Scan for the cell matching the given text and deliver its (x, y) coordinate at center. 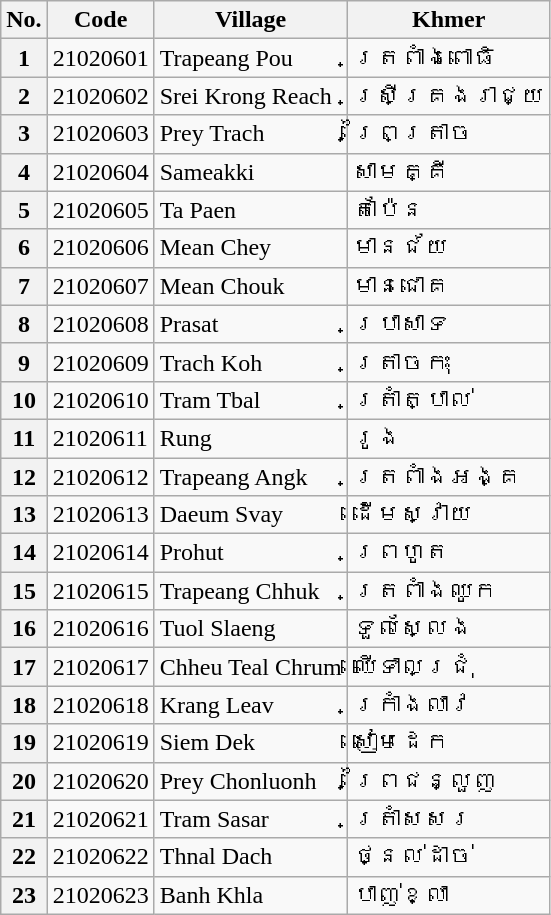
21020609 (100, 362)
ថ្នល់ដាច់ (448, 857)
ត្រពាំងអង្គ (448, 477)
21020615 (100, 591)
21020602 (100, 96)
Village (250, 20)
21020604 (100, 172)
5 (24, 210)
Daeum Svay (250, 515)
14 (24, 553)
21020605 (100, 210)
Code (100, 20)
21020619 (100, 743)
Prey Chonluonh (250, 781)
Trapeang Pou (250, 58)
សាមគ្គី (448, 172)
11 (24, 438)
ព្រៃត្រាច (448, 134)
Prey Trach (250, 134)
ប្រាសាទ (448, 324)
Tuol Slaeng (250, 629)
21020621 (100, 819)
Trach Koh (250, 362)
មានជ័យ (448, 248)
8 (24, 324)
21020616 (100, 629)
ព្រៃជន្លួញ (448, 781)
Tram Sasar (250, 819)
21 (24, 819)
ត្រពាំងពោធិ (448, 58)
Trapeang Angk (250, 477)
10 (24, 400)
Prohut (250, 553)
7 (24, 286)
Khmer (448, 20)
21020623 (100, 895)
16 (24, 629)
13 (24, 515)
1 (24, 58)
21020614 (100, 553)
Srei Krong Reach (250, 96)
2 (24, 96)
21020606 (100, 248)
Trapeang Chhuk (250, 591)
21020613 (100, 515)
15 (24, 591)
ឈើទាលជ្រុំ (448, 667)
ត្រាំត្បាល់ (448, 400)
21020610 (100, 400)
រូង (448, 438)
Ta Paen (250, 210)
18 (24, 705)
21020607 (100, 286)
បាញ់ខ្លា (448, 895)
21020618 (100, 705)
17 (24, 667)
21020611 (100, 438)
Tram Tbal (250, 400)
Rung (250, 438)
ត្រពាំងឈូក (448, 591)
តាប៉ែន (448, 210)
Prasat (250, 324)
ត្រាំសសរ (448, 819)
23 (24, 895)
22 (24, 857)
ទួលស្លែង (448, 629)
ព្រហូត (448, 553)
ស្រីគ្រងរាជ្យ (448, 96)
មានជោគ (448, 286)
4 (24, 172)
សៀមដេក (448, 743)
Siem Dek (250, 743)
Thnal Dach (250, 857)
21020612 (100, 477)
3 (24, 134)
No. (24, 20)
Mean Chouk (250, 286)
21020617 (100, 667)
21020622 (100, 857)
ត្រាចកុះ (448, 362)
20 (24, 781)
Banh Khla (250, 895)
ដើមស្វាយ (448, 515)
12 (24, 477)
21020620 (100, 781)
19 (24, 743)
Chheu Teal Chrum (250, 667)
21020608 (100, 324)
Krang Leav (250, 705)
9 (24, 362)
21020603 (100, 134)
21020601 (100, 58)
Mean Chey (250, 248)
6 (24, 248)
Sameakki (250, 172)
ក្រាំងលាវ (448, 705)
